Detect which cell encompasses the target text, then output its [x, y] center coordinate. 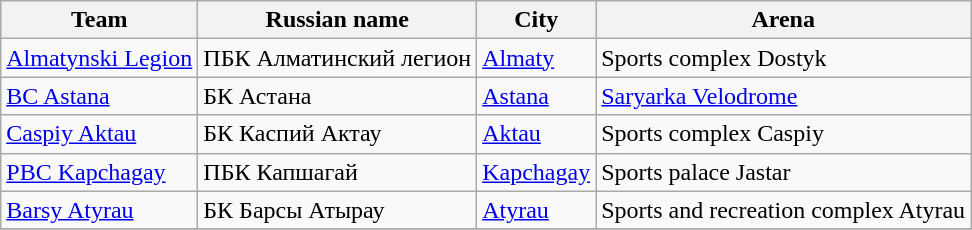
Atyrau [536, 210]
PBC Kapchagay [100, 172]
Almaty [536, 58]
Sports and recreation complex Atyrau [784, 210]
Caspiy Aktau [100, 134]
Saryarka Velodrome [784, 96]
ПБК Алматинский легион [338, 58]
Kapchagay [536, 172]
БК Каспий Актау [338, 134]
Sports complex Dostyk [784, 58]
Sports palace Jastar [784, 172]
Arena [784, 20]
БК Барсы Атырау [338, 210]
Astana [536, 96]
Russian name [338, 20]
БК Астана [338, 96]
Almatynski Legion [100, 58]
Barsy Atyrau [100, 210]
BC Astana [100, 96]
City [536, 20]
ПБК Капшагай [338, 172]
Sports complex Caspiy [784, 134]
Aktau [536, 134]
Team [100, 20]
